Detect which cell encompasses the target text, then output its (x, y) center coordinate. 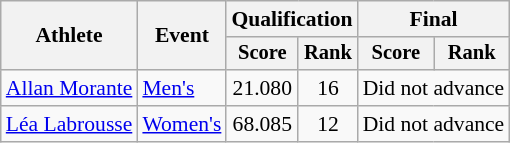
Men's (182, 88)
Women's (182, 124)
Léa Labrousse (70, 124)
Event (182, 36)
21.080 (262, 88)
16 (328, 88)
68.085 (262, 124)
12 (328, 124)
Qualification (292, 19)
Allan Morante (70, 88)
Final (434, 19)
Athlete (70, 36)
